For the text-containing cell, return its midpoint in (X, Y) coordinate format. 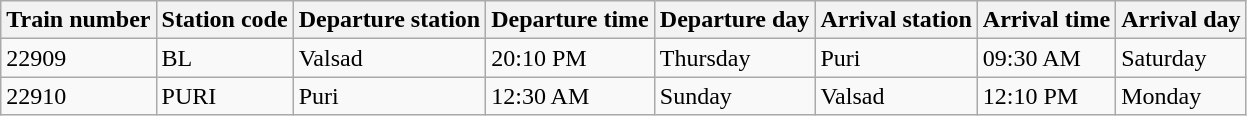
Sunday (734, 96)
Monday (1181, 96)
22910 (78, 96)
22909 (78, 58)
Train number (78, 20)
PURI (224, 96)
Departure station (390, 20)
Departure day (734, 20)
Departure time (570, 20)
Arrival station (896, 20)
Arrival time (1046, 20)
20:10 PM (570, 58)
12:30 AM (570, 96)
Saturday (1181, 58)
09:30 AM (1046, 58)
Thursday (734, 58)
12:10 PM (1046, 96)
Arrival day (1181, 20)
BL (224, 58)
Station code (224, 20)
